Provide the [x, y] coordinate of the cell's center where the given text is located.  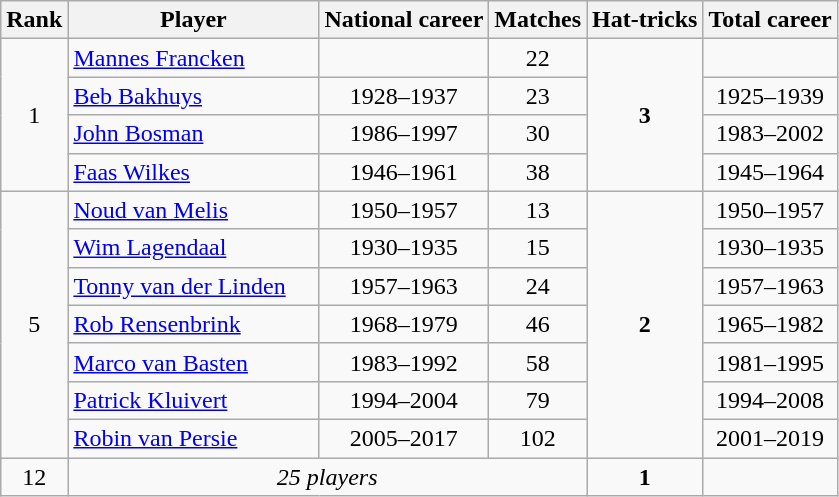
1983–1992 [404, 362]
Tonny van der Linden [194, 286]
John Bosman [194, 134]
22 [538, 58]
23 [538, 96]
2001–2019 [770, 438]
38 [538, 172]
1994–2004 [404, 400]
1925–1939 [770, 96]
30 [538, 134]
79 [538, 400]
Faas Wilkes [194, 172]
12 [34, 477]
13 [538, 210]
1983–2002 [770, 134]
Patrick Kluivert [194, 400]
Wim Lagendaal [194, 248]
102 [538, 438]
1994–2008 [770, 400]
Hat-tricks [645, 20]
1965–1982 [770, 324]
1981–1995 [770, 362]
Marco van Basten [194, 362]
1946–1961 [404, 172]
46 [538, 324]
1986–1997 [404, 134]
1968–1979 [404, 324]
Total career [770, 20]
National career [404, 20]
3 [645, 115]
5 [34, 324]
Beb Bakhuys [194, 96]
24 [538, 286]
58 [538, 362]
25 players [328, 477]
Matches [538, 20]
2005–2017 [404, 438]
Noud van Melis [194, 210]
1928–1937 [404, 96]
1945–1964 [770, 172]
Robin van Persie [194, 438]
Rob Rensenbrink [194, 324]
Mannes Francken [194, 58]
Player [194, 20]
2 [645, 324]
Rank [34, 20]
15 [538, 248]
